Scan for the cell matching the given text and deliver its (x, y) coordinate at center. 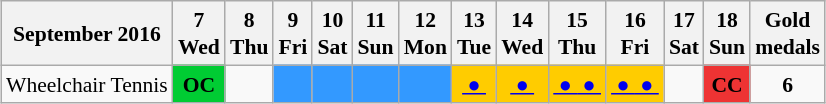
11Sun (376, 33)
13Tue (474, 33)
14Wed (522, 33)
OC (199, 84)
8Thu (250, 33)
12Mon (426, 33)
CC (727, 84)
15Thu (577, 33)
18Sun (727, 33)
9Fri (292, 33)
10Sat (332, 33)
16Fri (635, 33)
September 2016 (87, 33)
6 (788, 84)
Goldmedals (788, 33)
7Wed (199, 33)
17Sat (684, 33)
Wheelchair Tennis (87, 84)
